Output the [X, Y] coordinate of the center of the cell containing the given text.  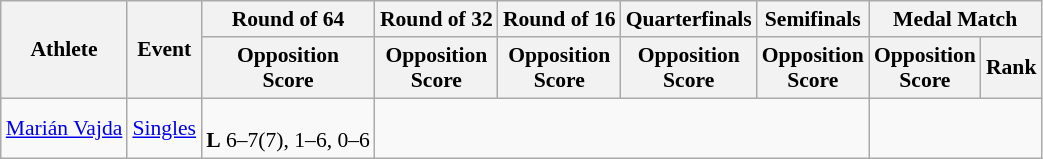
Quarterfinals [689, 19]
Athlete [64, 50]
Round of 64 [288, 19]
Event [164, 50]
Round of 16 [560, 19]
Semifinals [813, 19]
Marián Vajda [64, 128]
Medal Match [956, 19]
L 6–7(7), 1–6, 0–6 [288, 128]
Singles [164, 128]
Rank [1012, 68]
Round of 32 [436, 19]
